Locate the cell with the specified text and output its (X, Y) center coordinate. 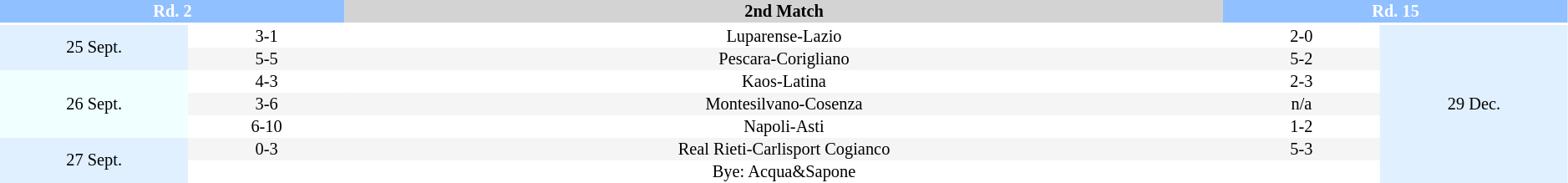
3-1 (266, 37)
Bye: Acqua&Sapone (784, 172)
5-5 (266, 58)
29 Dec. (1474, 104)
5-2 (1302, 58)
4-3 (266, 82)
2-3 (1302, 82)
1-2 (1302, 127)
25 Sept. (94, 48)
2-0 (1302, 37)
27 Sept. (94, 160)
Rd. 15 (1395, 12)
n/a (1302, 104)
2nd Match (784, 12)
Real Rieti-Carlisport Cogianco (784, 149)
Napoli-Asti (784, 127)
6-10 (266, 127)
Pescara-Corigliano (784, 58)
3-6 (266, 104)
26 Sept. (94, 104)
Montesilvano-Cosenza (784, 104)
Rd. 2 (172, 12)
Luparense-Lazio (784, 37)
0-3 (266, 149)
5-3 (1302, 149)
Kaos-Latina (784, 82)
